Find where the given text appears and provide that cell's center as (x, y) coordinate. 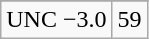
59 (130, 20)
UNC −3.0 (56, 20)
